Determine the (X, Y) coordinate at the center of the cell enclosing the given text.  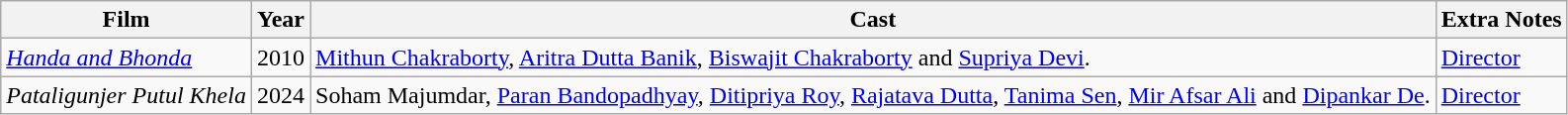
2010 (281, 57)
Cast (874, 20)
Year (281, 20)
2024 (281, 95)
Film (127, 20)
Mithun Chakraborty, Aritra Dutta Banik, Biswajit Chakraborty and Supriya Devi. (874, 57)
Extra Notes (1501, 20)
Pataligunjer Putul Khela (127, 95)
Handa and Bhonda (127, 57)
Soham Majumdar, Paran Bandopadhyay, Ditipriya Roy, Rajatava Dutta, Tanima Sen, Mir Afsar Ali and Dipankar De. (874, 95)
